Provide the [x, y] coordinate of the cell's center where the given text is located.  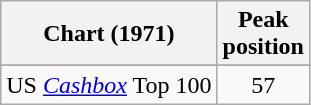
Chart (1971) [109, 34]
57 [263, 85]
US Cashbox Top 100 [109, 85]
Peakposition [263, 34]
